Provide the (x, y) coordinate of the cell's center where the given text is located.  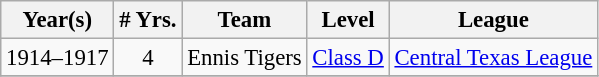
Central Texas League (493, 58)
Year(s) (58, 20)
# Yrs. (148, 20)
Team (244, 20)
4 (148, 58)
1914–1917 (58, 58)
Ennis Tigers (244, 58)
League (493, 20)
Class D (348, 58)
Level (348, 20)
